Extract the (x, y) coordinate from the center of the cell holding the provided text.  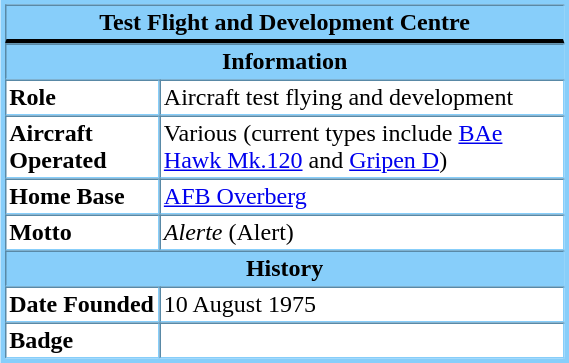
Various (current types include BAe Hawk Mk.120 and Gripen D) (362, 148)
AFB Overberg (362, 196)
Badge (82, 340)
Alerte (Alert) (362, 232)
Aircraft test flying and development (362, 98)
Date Founded (82, 304)
Motto (82, 232)
Home Base (82, 196)
Information (285, 62)
10 August 1975 (362, 304)
Role (82, 98)
Test Flight and Development Centre (285, 24)
Aircraft Operated (82, 148)
History (285, 268)
